Determine the [X, Y] coordinate at the center of the cell enclosing the given text.  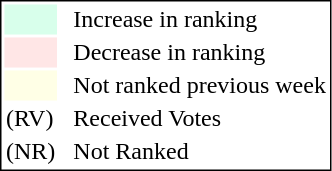
(NR) [30, 151]
Decrease in ranking [200, 53]
Increase in ranking [200, 19]
Received Votes [200, 119]
Not ranked previous week [200, 85]
(RV) [30, 119]
Not Ranked [200, 151]
